Identify which cell holds the provided text, then report its [X, Y] central coordinate. 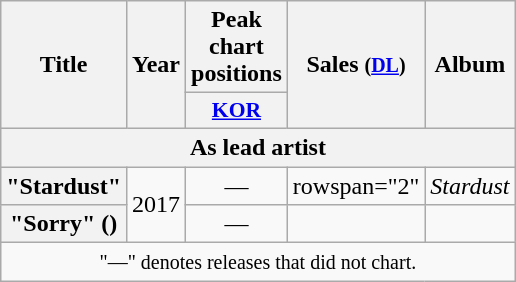
Stardust [470, 185]
Year [156, 65]
KOR [237, 111]
2017 [156, 204]
"—" denotes releases that did not chart. [258, 262]
Album [470, 65]
Sales (DL) [356, 65]
rowspan="2" [356, 185]
"Stardust" [64, 185]
As lead artist [258, 147]
Title [64, 65]
"Sorry" () [64, 224]
Peak chart positions [237, 47]
